Determine the (x, y) coordinate at the center of the cell enclosing the given text.  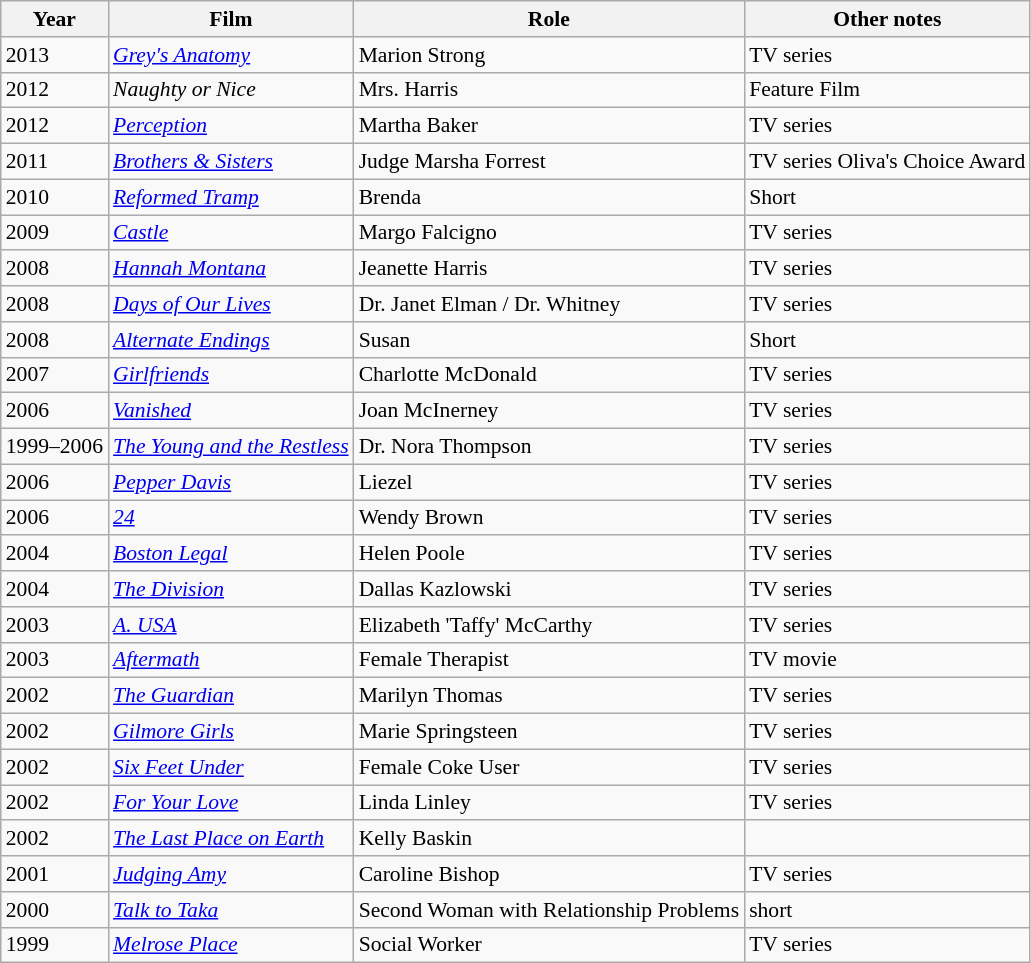
2001 (54, 874)
Linda Linley (550, 803)
2007 (54, 375)
TV series Oliva's Choice Award (887, 162)
Female Therapist (550, 660)
Mrs. Harris (550, 90)
Pepper Davis (231, 482)
Melrose Place (231, 945)
Naughty or Nice (231, 90)
Female Coke User (550, 767)
Susan (550, 340)
Dr. Nora Thompson (550, 447)
Margo Falcigno (550, 233)
Role (550, 19)
For Your Love (231, 803)
Jeanette Harris (550, 269)
2009 (54, 233)
Vanished (231, 411)
Judging Amy (231, 874)
Film (231, 19)
Helen Poole (550, 554)
The Division (231, 589)
Second Woman with Relationship Problems (550, 910)
1999 (54, 945)
Liezel (550, 482)
The Young and the Restless (231, 447)
2000 (54, 910)
2013 (54, 55)
Joan McInerney (550, 411)
Other notes (887, 19)
Grey's Anatomy (231, 55)
short (887, 910)
Elizabeth 'Taffy' McCarthy (550, 625)
Brenda (550, 197)
Reformed Tramp (231, 197)
Feature Film (887, 90)
Dr. Janet Elman / Dr. Whitney (550, 304)
Brothers & Sisters (231, 162)
TV movie (887, 660)
Martha Baker (550, 126)
Boston Legal (231, 554)
Talk to Taka (231, 910)
Social Worker (550, 945)
Six Feet Under (231, 767)
Marion Strong (550, 55)
Days of Our Lives (231, 304)
Gilmore Girls (231, 732)
Alternate Endings (231, 340)
Dallas Kazlowski (550, 589)
Charlotte McDonald (550, 375)
24 (231, 518)
A. USA (231, 625)
1999–2006 (54, 447)
Hannah Montana (231, 269)
Castle (231, 233)
The Last Place on Earth (231, 839)
Wendy Brown (550, 518)
Girlfriends (231, 375)
Aftermath (231, 660)
Kelly Baskin (550, 839)
Judge Marsha Forrest (550, 162)
The Guardian (231, 696)
Caroline Bishop (550, 874)
Year (54, 19)
2011 (54, 162)
Marie Springsteen (550, 732)
Perception (231, 126)
2010 (54, 197)
Marilyn Thomas (550, 696)
